Return the [x, y] coordinate for the center point of the cell that contains the specified text.  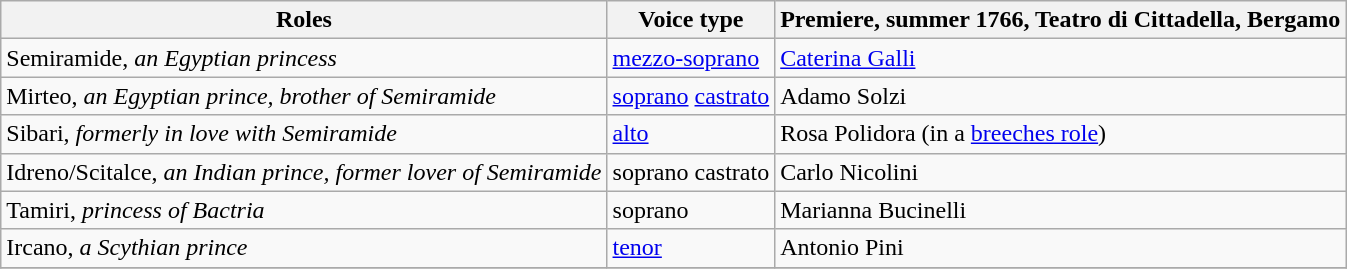
Premiere, summer 1766, Teatro di Cittadella, Bergamo [1060, 20]
Marianna Bucinelli [1060, 210]
Ircano, a Scythian prince [304, 248]
Voice type [691, 20]
Adamo Solzi [1060, 96]
Roles [304, 20]
Antonio Pini [1060, 248]
tenor [691, 248]
Sibari, formerly in love with Semiramide [304, 134]
Carlo Nicolini [1060, 172]
Rosa Polidora (in a breeches role) [1060, 134]
Tamiri, princess of Bactria [304, 210]
Idreno/Scitalce, an Indian prince, former lover of Semiramide [304, 172]
alto [691, 134]
soprano [691, 210]
Mirteo, an Egyptian prince, brother of Semiramide [304, 96]
Caterina Galli [1060, 58]
Semiramide, an Egyptian princess [304, 58]
mezzo-soprano [691, 58]
